Extract the [X, Y] coordinate from the center of the cell holding the provided text.  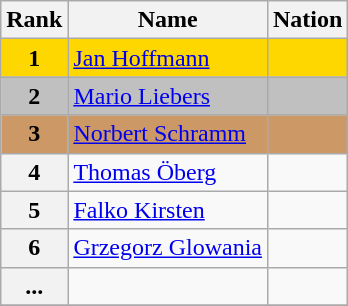
Falko Kirsten [168, 210]
3 [34, 134]
Rank [34, 20]
Nation [307, 20]
6 [34, 248]
Norbert Schramm [168, 134]
Thomas Öberg [168, 172]
Mario Liebers [168, 96]
... [34, 286]
2 [34, 96]
5 [34, 210]
1 [34, 58]
Jan Hoffmann [168, 58]
Grzegorz Glowania [168, 248]
Name [168, 20]
4 [34, 172]
